For the text-containing cell, return its midpoint in [X, Y] coordinate format. 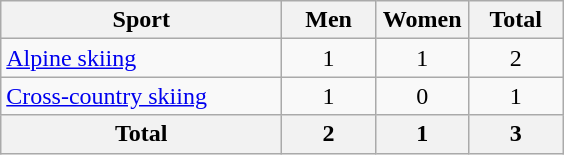
Women [422, 20]
Sport [142, 20]
Alpine skiing [142, 58]
0 [422, 96]
Cross-country skiing [142, 96]
3 [516, 134]
Men [329, 20]
